Determine the (x, y) coordinate at the center of the cell enclosing the given text.  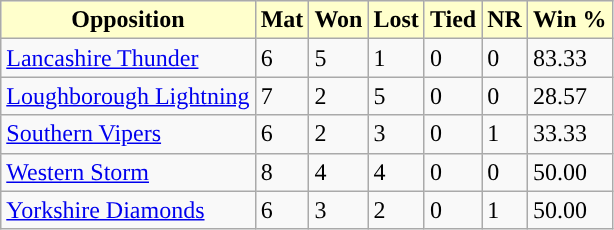
33.33 (570, 134)
Yorkshire Diamonds (128, 210)
Mat (282, 20)
28.57 (570, 96)
Lancashire Thunder (128, 58)
Opposition (128, 20)
Tied (452, 20)
NR (505, 20)
Western Storm (128, 172)
Win % (570, 20)
Southern Vipers (128, 134)
7 (282, 96)
Won (338, 20)
83.33 (570, 58)
8 (282, 172)
Lost (396, 20)
Loughborough Lightning (128, 96)
